Pinpoint the cell where the given text exists, returning its [x, y] midpoint coordinate. 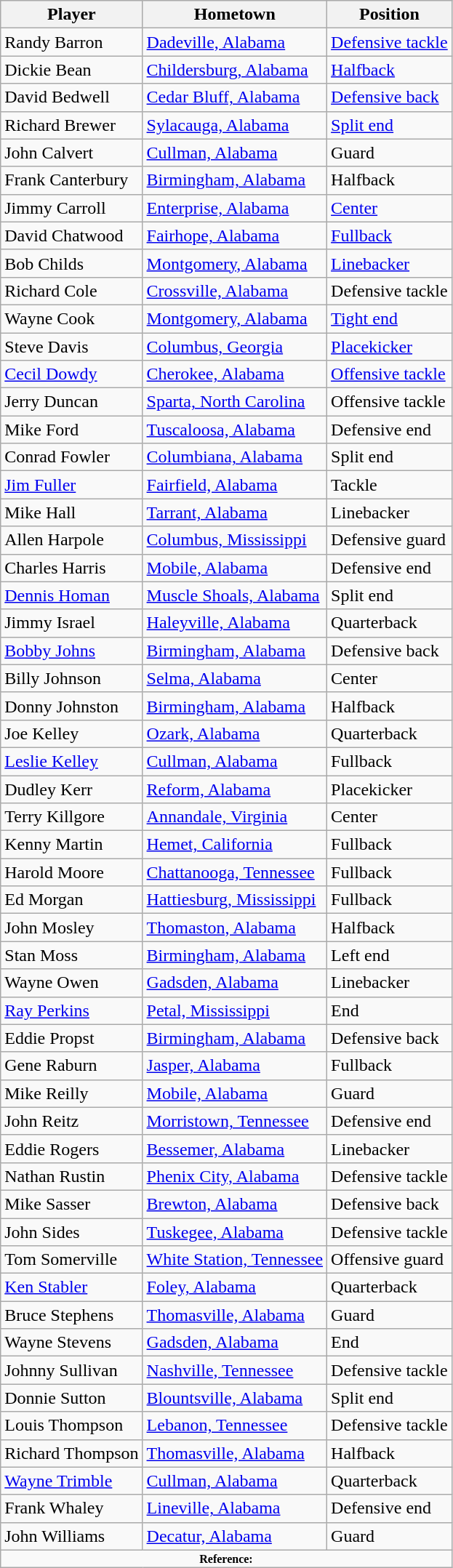
Jimmy Carroll [71, 208]
Tight end [390, 318]
John Calvert [71, 153]
Mike Ford [71, 430]
Tackle [390, 485]
Sylacauga, Alabama [235, 125]
Leslie Kelley [71, 761]
Left end [390, 955]
Jasper, Alabama [235, 1066]
Columbus, Mississippi [235, 540]
Hattiesburg, Mississippi [235, 900]
Richard Cole [71, 291]
Richard Brewer [71, 125]
Kenny Martin [71, 845]
Bruce Stephens [71, 1315]
David Chatwood [71, 236]
Frank Whaley [71, 1508]
Annandale, Virginia [235, 817]
Harold Moore [71, 872]
Bobby Johns [71, 651]
White Station, Tennessee [235, 1260]
Muscle Shoals, Alabama [235, 595]
Childersburg, Alabama [235, 70]
Joe Kelley [71, 733]
Nathan Rustin [71, 1176]
Mike Hall [71, 512]
Reform, Alabama [235, 789]
John Sides [71, 1232]
Morristown, Tennessee [235, 1121]
Lineville, Alabama [235, 1508]
Conrad Fowler [71, 457]
Charles Harris [71, 568]
Dennis Homan [71, 595]
Randy Barron [71, 42]
Crossville, Alabama [235, 291]
Position [390, 15]
John Williams [71, 1536]
Tarrant, Alabama [235, 512]
Dickie Bean [71, 70]
Tuscaloosa, Alabama [235, 430]
Billy Johnson [71, 678]
Terry Killgore [71, 817]
Richard Thompson [71, 1453]
Frank Canterbury [71, 180]
Nashville, Tennessee [235, 1370]
Enterprise, Alabama [235, 208]
Fairfield, Alabama [235, 485]
Louis Thompson [71, 1426]
Blountsville, Alabama [235, 1398]
Eddie Propst [71, 1038]
Chattanooga, Tennessee [235, 872]
Wayne Trimble [71, 1481]
Wayne Stevens [71, 1343]
Gene Raburn [71, 1066]
Mike Reilly [71, 1093]
John Mosley [71, 928]
Wayne Owen [71, 983]
Mike Sasser [71, 1204]
Dadeville, Alabama [235, 42]
Tom Somerville [71, 1260]
Sparta, North Carolina [235, 402]
Cecil Dowdy [71, 374]
Donny Johnston [71, 706]
Columbus, Georgia [235, 347]
Jimmy Israel [71, 623]
Johnny Sullivan [71, 1370]
Ozark, Alabama [235, 733]
Offensive guard [390, 1260]
Thomaston, Alabama [235, 928]
Ray Perkins [71, 1010]
Bessemer, Alabama [235, 1149]
Eddie Rogers [71, 1149]
Decatur, Alabama [235, 1536]
Donnie Sutton [71, 1398]
Columbiana, Alabama [235, 457]
Lebanon, Tennessee [235, 1426]
Steve Davis [71, 347]
John Reitz [71, 1121]
Foley, Alabama [235, 1287]
Jerry Duncan [71, 402]
Phenix City, Alabama [235, 1176]
Cherokee, Alabama [235, 374]
Bob Childs [71, 263]
Ed Morgan [71, 900]
Hemet, California [235, 845]
Player [71, 15]
Haleyville, Alabama [235, 623]
Petal, Mississippi [235, 1010]
Dudley Kerr [71, 789]
Allen Harpole [71, 540]
Jim Fuller [71, 485]
Fairhope, Alabama [235, 236]
Cedar Bluff, Alabama [235, 97]
Ken Stabler [71, 1287]
Hometown [235, 15]
Selma, Alabama [235, 678]
Wayne Cook [71, 318]
David Bedwell [71, 97]
Tuskegee, Alabama [235, 1232]
Brewton, Alabama [235, 1204]
Reference: [226, 1559]
Defensive guard [390, 540]
Stan Moss [71, 955]
